Find where the given text appears and provide that cell's center as (x, y) coordinate. 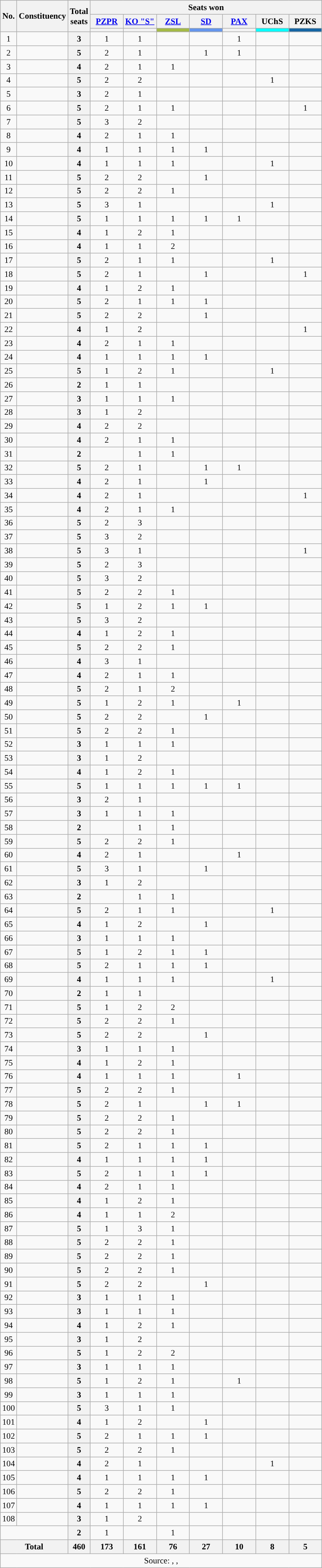
73 (9, 1035)
40 (9, 579)
47 (9, 675)
Constituency (42, 16)
59 (9, 841)
98 (9, 1381)
22 (9, 330)
20 (9, 302)
60 (9, 855)
21 (9, 316)
14 (9, 219)
44 (9, 634)
9 (9, 150)
103 (9, 1450)
38 (9, 551)
100 (9, 1408)
24 (9, 357)
95 (9, 1339)
Seats won (206, 7)
70 (9, 994)
86 (9, 1215)
102 (9, 1436)
82 (9, 1159)
56 (9, 800)
108 (9, 1519)
54 (9, 772)
UChS (272, 21)
81 (9, 1146)
36 (9, 523)
18 (9, 274)
89 (9, 1257)
19 (9, 288)
PZPR (107, 21)
31 (9, 454)
37 (9, 537)
15 (9, 233)
46 (9, 662)
PAX (239, 21)
6 (9, 108)
99 (9, 1395)
7 (9, 122)
88 (9, 1243)
11 (9, 177)
Total (34, 1547)
49 (9, 703)
107 (9, 1505)
41 (9, 593)
80 (9, 1132)
79 (9, 1118)
72 (9, 1021)
104 (9, 1464)
PZKS (306, 21)
67 (9, 952)
90 (9, 1270)
51 (9, 731)
17 (9, 261)
Totalseats (79, 16)
61 (9, 869)
64 (9, 911)
65 (9, 925)
35 (9, 509)
97 (9, 1367)
34 (9, 495)
96 (9, 1353)
53 (9, 758)
29 (9, 426)
78 (9, 1104)
42 (9, 606)
69 (9, 980)
No. (9, 16)
32 (9, 468)
12 (9, 191)
26 (9, 385)
173 (107, 1547)
Source: , , (161, 1561)
25 (9, 371)
50 (9, 717)
101 (9, 1422)
58 (9, 827)
161 (140, 1547)
13 (9, 205)
66 (9, 938)
83 (9, 1173)
63 (9, 897)
16 (9, 247)
106 (9, 1492)
68 (9, 966)
92 (9, 1298)
75 (9, 1063)
105 (9, 1478)
39 (9, 565)
ZSL (173, 21)
KO "S" (140, 21)
48 (9, 689)
71 (9, 1007)
45 (9, 648)
91 (9, 1284)
28 (9, 412)
460 (79, 1547)
52 (9, 744)
87 (9, 1229)
62 (9, 883)
93 (9, 1312)
84 (9, 1187)
77 (9, 1090)
30 (9, 440)
85 (9, 1201)
23 (9, 343)
94 (9, 1326)
33 (9, 482)
55 (9, 786)
74 (9, 1049)
SD (206, 21)
43 (9, 620)
57 (9, 814)
